Capture the cell that displays the provided text and extract its [x, y] central coordinate. 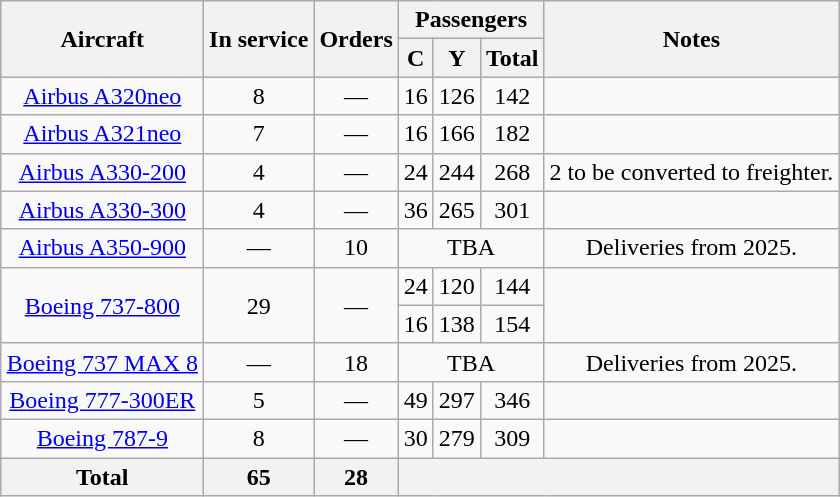
Boeing 787-9 [102, 438]
138 [456, 324]
154 [512, 324]
182 [512, 134]
In service [259, 39]
28 [356, 477]
29 [259, 305]
2 to be converted to freighter. [692, 172]
265 [456, 210]
49 [416, 400]
301 [512, 210]
346 [512, 400]
Airbus A330-300 [102, 210]
297 [456, 400]
Boeing 777-300ER [102, 400]
Boeing 737-800 [102, 305]
10 [356, 248]
5 [259, 400]
Aircraft [102, 39]
Boeing 737 MAX 8 [102, 362]
268 [512, 172]
36 [416, 210]
309 [512, 438]
Airbus A320neo [102, 96]
120 [456, 286]
Passengers [471, 20]
244 [456, 172]
18 [356, 362]
Orders [356, 39]
C [416, 58]
142 [512, 96]
144 [512, 286]
Notes [692, 39]
7 [259, 134]
279 [456, 438]
30 [416, 438]
166 [456, 134]
Y [456, 58]
65 [259, 477]
126 [456, 96]
Airbus A350-900 [102, 248]
Airbus A330-200 [102, 172]
Airbus A321neo [102, 134]
